Output the [x, y] coordinate of the center of the cell containing the given text.  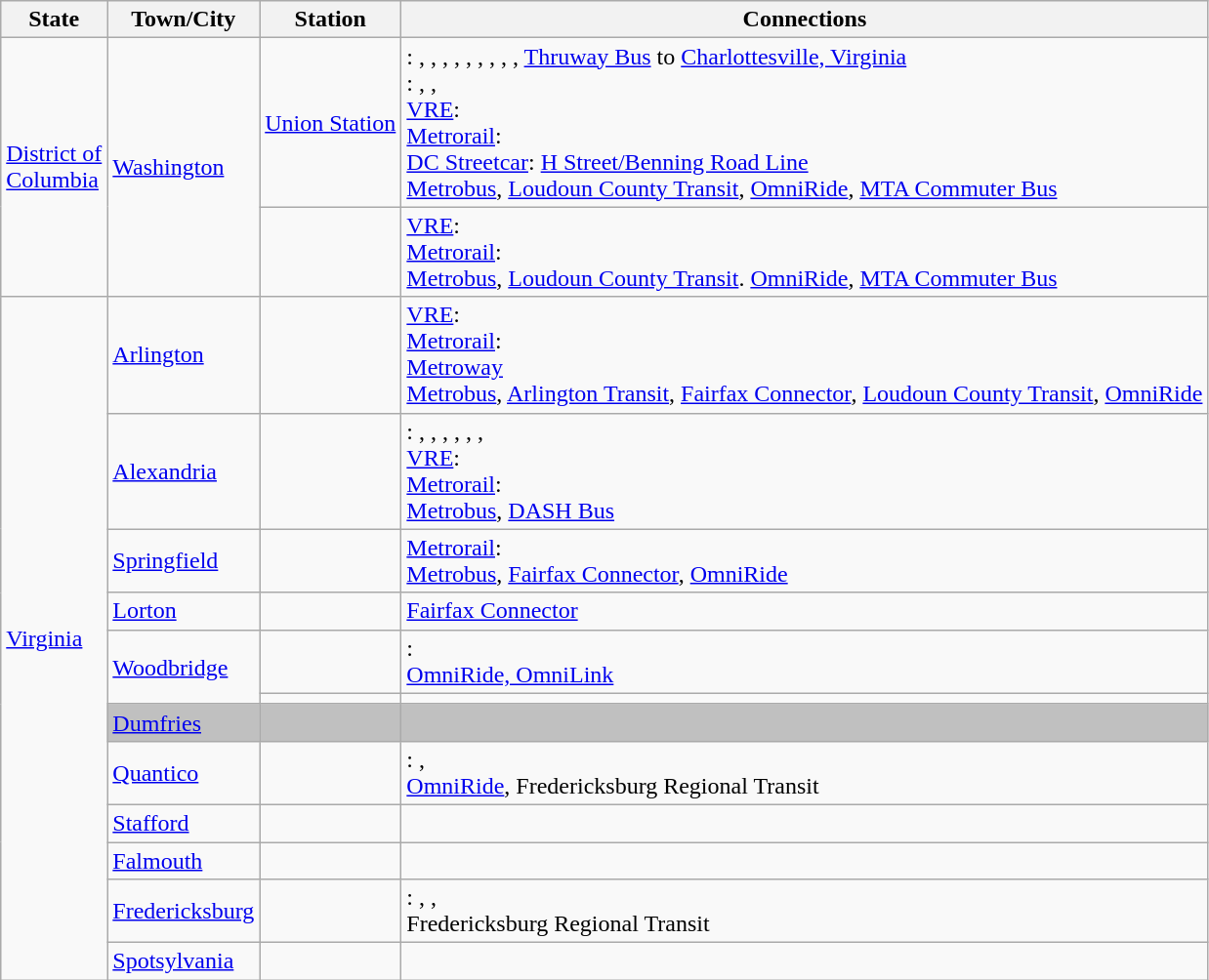
: , , , , , , VRE: Metrorail: Metrobus, DASH Bus [805, 470]
Metrorail: Metrobus, Fairfax Connector, OmniRide [805, 560]
VRE: Metrorail: Metroway Metrobus, Arlington Transit, Fairfax Connector, Loudoun County Transit, OmniRide [805, 355]
Alexandria [184, 470]
: , , Fredericksburg Regional Transit [805, 912]
District ofColumbia [55, 168]
Fairfax Connector [805, 611]
Lorton [184, 611]
Washington [184, 168]
Falmouth [184, 860]
Station [330, 20]
: , OmniRide, Fredericksburg Regional Transit [805, 773]
Stafford [184, 823]
Springfield [184, 560]
Quantico [184, 773]
VRE: Metrorail: Metrobus, Loudoun County Transit. OmniRide, MTA Commuter Bus [805, 252]
Woodbridge [184, 667]
Connections [805, 20]
Spotsylvania [184, 961]
: OmniRide, OmniLink [805, 662]
Arlington [184, 355]
Union Station [330, 123]
Dumfries [184, 722]
Fredericksburg [184, 912]
Town/City [184, 20]
Virginia [55, 638]
State [55, 20]
